Search for the cell housing the specified text and yield its [x, y] center coordinate. 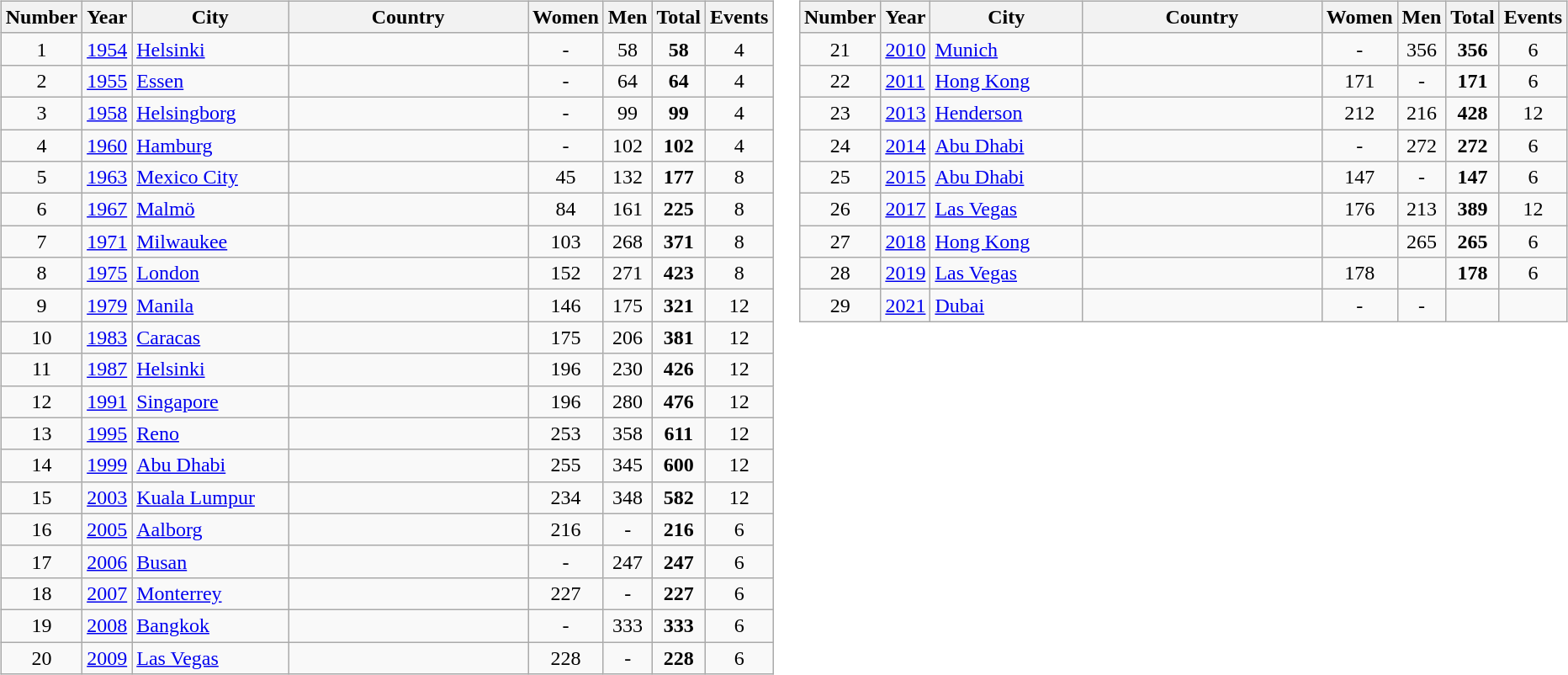
1958 [108, 113]
225 [679, 210]
1960 [108, 146]
1967 [108, 210]
161 [628, 210]
Essen [210, 81]
1 [41, 49]
271 [628, 274]
2 [41, 81]
Helsingborg [210, 113]
Aalborg [210, 529]
14 [41, 465]
Munich [1006, 49]
2014 [905, 146]
1991 [108, 401]
16 [41, 529]
Caracas [210, 337]
2010 [905, 49]
428 [1473, 113]
Busan [210, 561]
132 [628, 178]
381 [679, 337]
3 [41, 113]
206 [628, 337]
2021 [905, 306]
176 [1359, 210]
Monterrey [210, 593]
7 [41, 242]
25 [840, 178]
2007 [108, 593]
2008 [108, 625]
345 [628, 465]
Singapore [210, 401]
Dubai [1006, 306]
1975 [108, 274]
234 [566, 497]
9 [41, 306]
11 [41, 369]
213 [1422, 210]
1999 [108, 465]
1954 [108, 49]
20 [41, 657]
611 [679, 433]
2017 [905, 210]
23 [840, 113]
24 [840, 146]
Henderson [1006, 113]
212 [1359, 113]
103 [566, 242]
1983 [108, 337]
2013 [905, 113]
29 [840, 306]
Kuala Lumpur [210, 497]
476 [679, 401]
582 [679, 497]
280 [628, 401]
358 [628, 433]
22 [840, 81]
15 [41, 497]
255 [566, 465]
268 [628, 242]
84 [566, 210]
10 [41, 337]
Bangkok [210, 625]
Mexico City [210, 178]
423 [679, 274]
17 [41, 561]
45 [566, 178]
Reno [210, 433]
2015 [905, 178]
348 [628, 497]
600 [679, 465]
Malmö [210, 210]
1979 [108, 306]
1971 [108, 242]
Hamburg [210, 146]
2009 [108, 657]
2003 [108, 497]
146 [566, 306]
21 [840, 49]
27 [840, 242]
London [210, 274]
Milwaukee [210, 242]
152 [566, 274]
19 [41, 625]
2019 [905, 274]
1987 [108, 369]
253 [566, 433]
28 [840, 274]
2011 [905, 81]
2018 [905, 242]
26 [840, 210]
371 [679, 242]
5 [41, 178]
1955 [108, 81]
Manila [210, 306]
18 [41, 593]
1963 [108, 178]
389 [1473, 210]
1995 [108, 433]
177 [679, 178]
321 [679, 306]
2005 [108, 529]
230 [628, 369]
426 [679, 369]
13 [41, 433]
2006 [108, 561]
